Capture the cell that displays the provided text and extract its [X, Y] central coordinate. 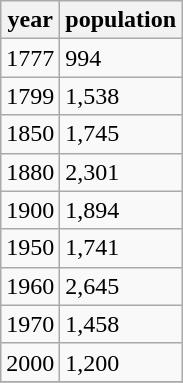
1,200 [121, 362]
1900 [30, 210]
1799 [30, 96]
1850 [30, 134]
1,538 [121, 96]
1950 [30, 248]
2,301 [121, 172]
1880 [30, 172]
year [30, 20]
population [121, 20]
2,645 [121, 286]
994 [121, 58]
1,741 [121, 248]
1960 [30, 286]
1,458 [121, 324]
1777 [30, 58]
1970 [30, 324]
1,894 [121, 210]
2000 [30, 362]
1,745 [121, 134]
